Return the [x, y] coordinate for the center point of the cell that contains the specified text.  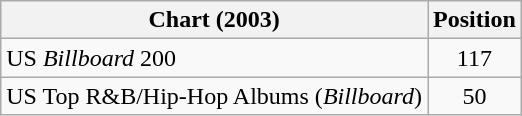
50 [475, 96]
Position [475, 20]
US Billboard 200 [214, 58]
117 [475, 58]
US Top R&B/Hip-Hop Albums (Billboard) [214, 96]
Chart (2003) [214, 20]
